Pinpoint the cell where the given text exists, returning its (x, y) midpoint coordinate. 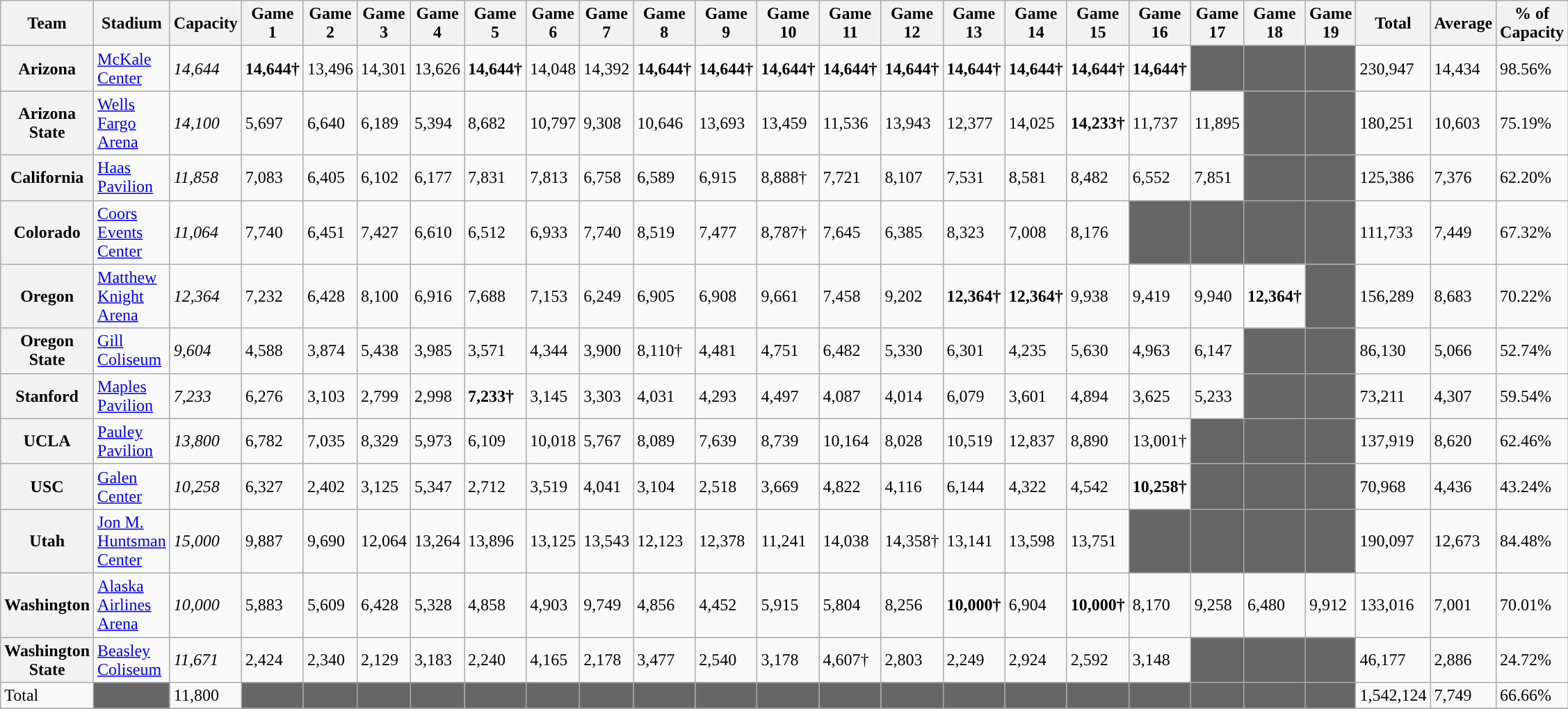
6,915 (726, 178)
70.22% (1533, 296)
7,831 (495, 178)
McKale Center (132, 68)
5,883 (273, 605)
13,496 (330, 68)
4,322 (1036, 487)
13,800 (206, 441)
1,542,124 (1393, 696)
7,008 (1036, 232)
98.56% (1533, 68)
10,603 (1463, 123)
4,822 (850, 487)
4,497 (789, 396)
6,249 (606, 296)
5,697 (273, 123)
4,858 (495, 605)
8,028 (912, 441)
3,625 (1160, 396)
12,837 (1036, 441)
Game 18 (1274, 24)
3,104 (665, 487)
7,477 (726, 232)
180,251 (1393, 123)
10,258 (206, 487)
43.24% (1533, 487)
2,424 (273, 659)
Team (47, 24)
59.54% (1533, 396)
10,000 (206, 605)
14,644 (206, 68)
4,481 (726, 350)
Game 12 (912, 24)
2,249 (973, 659)
2,799 (384, 396)
13,693 (726, 123)
Oregon (47, 296)
6,405 (330, 178)
12,377 (973, 123)
11,895 (1217, 123)
12,064 (384, 541)
5,438 (384, 350)
Game 4 (438, 24)
3,103 (330, 396)
6,552 (1160, 178)
4,963 (1160, 350)
7,153 (553, 296)
Game 8 (665, 24)
4,014 (912, 396)
Utah (47, 541)
2,129 (384, 659)
7,645 (850, 232)
Washington (47, 605)
7,813 (553, 178)
4,087 (850, 396)
7,688 (495, 296)
Alaska Airlines Arena (132, 605)
9,887 (273, 541)
USC (47, 487)
6,451 (330, 232)
Arizona (47, 68)
Beasley Coliseum (132, 659)
156,289 (1393, 296)
Game 6 (553, 24)
6,189 (384, 123)
12,364 (206, 296)
Pauley Pavilion (132, 441)
11,737 (1160, 123)
7,851 (1217, 178)
Game 7 (606, 24)
Wells Fargo Arena (132, 123)
13,001† (1160, 441)
46,177 (1393, 659)
10,646 (665, 123)
4,607† (850, 659)
9,938 (1097, 296)
137,919 (1393, 441)
3,874 (330, 350)
3,571 (495, 350)
15,000 (206, 541)
4,542 (1097, 487)
4,344 (553, 350)
12,673 (1463, 541)
13,125 (553, 541)
8,323 (973, 232)
14,233† (1097, 123)
11,858 (206, 178)
86,130 (1393, 350)
9,690 (330, 541)
6,480 (1274, 605)
2,886 (1463, 659)
14,434 (1463, 68)
7,233† (495, 396)
10,018 (553, 441)
Game 3 (384, 24)
8,482 (1097, 178)
Gill Coliseum (132, 350)
14,301 (384, 68)
3,601 (1036, 396)
10,164 (850, 441)
7,639 (726, 441)
Haas Pavilion (132, 178)
4,116 (912, 487)
8,682 (495, 123)
13,598 (1036, 541)
5,330 (912, 350)
Game 10 (789, 24)
13,943 (912, 123)
6,782 (273, 441)
6,589 (665, 178)
3,669 (789, 487)
7,233 (206, 396)
2,998 (438, 396)
7,449 (1463, 232)
2,540 (726, 659)
% of Capacity (1533, 24)
4,235 (1036, 350)
2,518 (726, 487)
4,165 (553, 659)
62.20% (1533, 178)
6,512 (495, 232)
3,303 (606, 396)
Game 16 (1160, 24)
10,258† (1160, 487)
2,592 (1097, 659)
13,264 (438, 541)
8,110† (665, 350)
6,144 (973, 487)
62.46% (1533, 441)
Game 5 (495, 24)
6,916 (438, 296)
8,888† (789, 178)
11,800 (206, 696)
70,968 (1393, 487)
6,640 (330, 123)
Oregon State (47, 350)
13,751 (1097, 541)
4,436 (1463, 487)
7,232 (273, 296)
4,903 (553, 605)
7,749 (1463, 696)
9,202 (912, 296)
Washington State (47, 659)
6,482 (850, 350)
5,066 (1463, 350)
7,458 (850, 296)
Colorado (47, 232)
11,671 (206, 659)
14,048 (553, 68)
6,327 (273, 487)
8,176 (1097, 232)
California (47, 178)
14,038 (850, 541)
Game 13 (973, 24)
13,626 (438, 68)
8,739 (789, 441)
84.48% (1533, 541)
7,721 (850, 178)
7,035 (330, 441)
6,385 (912, 232)
3,477 (665, 659)
8,100 (384, 296)
6,109 (495, 441)
6,610 (438, 232)
2,803 (912, 659)
10,797 (553, 123)
Game 9 (726, 24)
8,683 (1463, 296)
3,148 (1160, 659)
14,025 (1036, 123)
8,890 (1097, 441)
2,712 (495, 487)
Jon M. Huntsman Center (132, 541)
8,329 (384, 441)
8,787† (789, 232)
3,519 (553, 487)
8,256 (912, 605)
Stadium (132, 24)
6,933 (553, 232)
8,107 (912, 178)
Matthew Knight Arena (132, 296)
2,402 (330, 487)
3,183 (438, 659)
Game 11 (850, 24)
6,905 (665, 296)
7,376 (1463, 178)
13,141 (973, 541)
12,123 (665, 541)
3,178 (789, 659)
6,147 (1217, 350)
13,459 (789, 123)
11,064 (206, 232)
75.19% (1533, 123)
3,985 (438, 350)
52.74% (1533, 350)
2,178 (606, 659)
5,609 (330, 605)
Maples Pavilion (132, 396)
Coors Events Center (132, 232)
Arizona State (47, 123)
133,016 (1393, 605)
3,145 (553, 396)
9,912 (1331, 605)
73,211 (1393, 396)
111,733 (1393, 232)
24.72% (1533, 659)
14,358† (912, 541)
7,427 (384, 232)
Game 15 (1097, 24)
6,102 (384, 178)
12,378 (726, 541)
3,125 (384, 487)
5,767 (606, 441)
Game 14 (1036, 24)
2,240 (495, 659)
9,308 (606, 123)
4,751 (789, 350)
5,973 (438, 441)
66.66% (1533, 696)
125,386 (1393, 178)
11,241 (789, 541)
7,083 (273, 178)
Galen Center (132, 487)
13,543 (606, 541)
5,804 (850, 605)
Game 17 (1217, 24)
8,519 (665, 232)
6,177 (438, 178)
5,233 (1217, 396)
9,661 (789, 296)
14,100 (206, 123)
5,915 (789, 605)
4,856 (665, 605)
14,392 (606, 68)
8,089 (665, 441)
6,904 (1036, 605)
Stanford (47, 396)
4,041 (606, 487)
10,519 (973, 441)
Capacity (206, 24)
5,394 (438, 123)
2,340 (330, 659)
11,536 (850, 123)
4,293 (726, 396)
8,620 (1463, 441)
4,452 (726, 605)
4,031 (665, 396)
7,001 (1463, 605)
6,758 (606, 178)
5,347 (438, 487)
4,307 (1463, 396)
7,531 (973, 178)
Game 2 (330, 24)
9,419 (1160, 296)
190,097 (1393, 541)
67.32% (1533, 232)
5,328 (438, 605)
70.01% (1533, 605)
9,604 (206, 350)
6,301 (973, 350)
8,581 (1036, 178)
6,908 (726, 296)
2,924 (1036, 659)
3,900 (606, 350)
Average (1463, 24)
4,588 (273, 350)
6,079 (973, 396)
230,947 (1393, 68)
5,630 (1097, 350)
4,894 (1097, 396)
Game 19 (1331, 24)
UCLA (47, 441)
13,896 (495, 541)
8,170 (1160, 605)
9,258 (1217, 605)
9,940 (1217, 296)
Game 1 (273, 24)
9,749 (606, 605)
6,276 (273, 396)
